Return (x, y) of the center of cell containing provided text 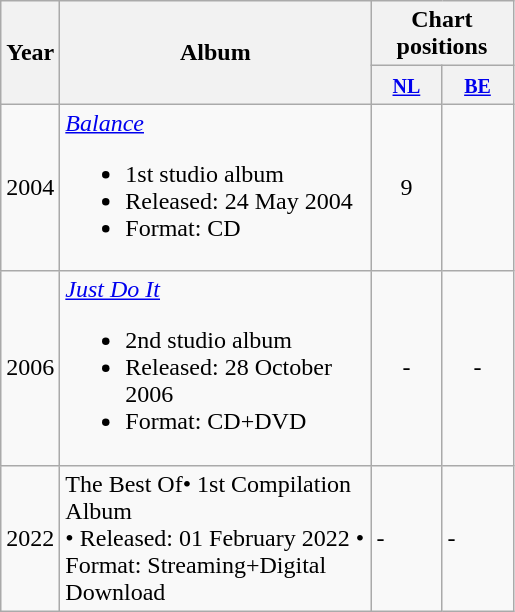
Chart positions (442, 34)
2006 (30, 368)
2004 (30, 188)
The Best Of• 1st Compilation Album• Released: 01 February 2022 • Format: Streaming+Digital Download (216, 538)
Just Do It2nd studio albumReleased: 28 October 2006Format: CD+DVD (216, 368)
NL (406, 85)
9 (406, 188)
Year (30, 52)
2022 (30, 538)
Album (216, 52)
Balance1st studio albumReleased: 24 May 2004Format: CD (216, 188)
BE (478, 85)
